Detect which cell encompasses the target text, then output its (x, y) center coordinate. 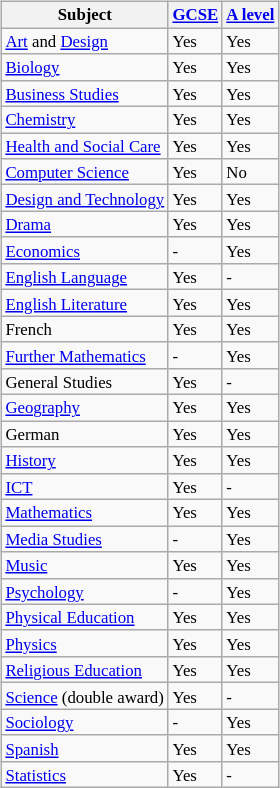
A level (250, 15)
Statistics (84, 774)
Subject (84, 15)
History (84, 460)
Chemistry (84, 119)
French (84, 329)
Psychology (84, 591)
English Literature (84, 303)
Spanish (84, 748)
Art and Design (84, 41)
General Studies (84, 381)
Health and Social Care (84, 146)
Geography (84, 408)
Design and Technology (84, 198)
GCSE (195, 15)
Media Studies (84, 539)
Further Mathematics (84, 355)
Sociology (84, 722)
Physical Education (84, 617)
English Language (84, 277)
Science (double award) (84, 696)
ICT (84, 486)
Computer Science (84, 172)
Religious Education (84, 670)
Biology (84, 67)
Drama (84, 224)
German (84, 434)
Mathematics (84, 512)
Business Studies (84, 93)
No (250, 172)
Economics (84, 250)
Physics (84, 643)
Music (84, 565)
